Provide the (X, Y) coordinate of the cell's center where the given text is located.  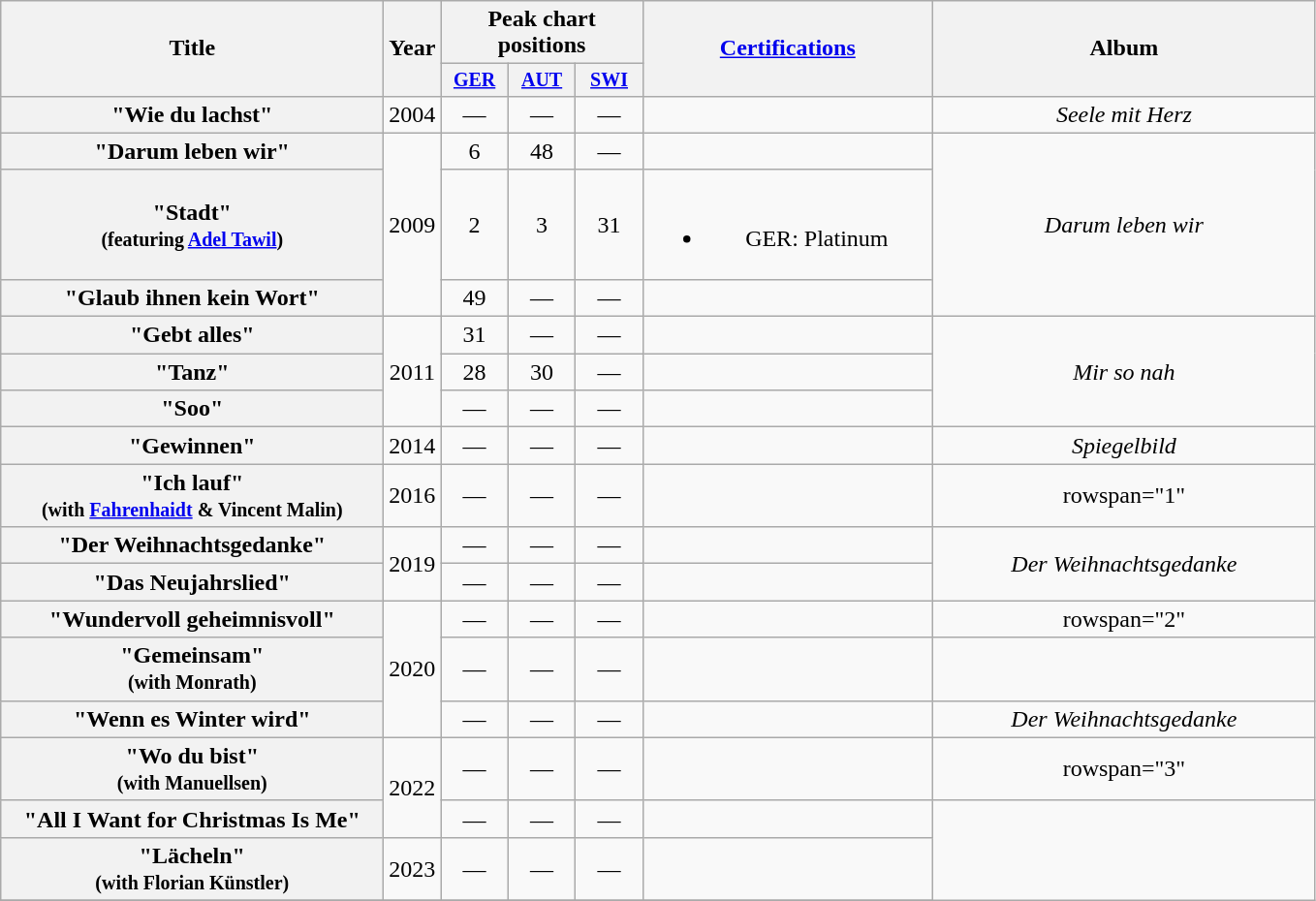
2016 (413, 496)
Mir so nah (1124, 372)
"Gemeinsam" (with Monrath) (192, 668)
"Tanz" (192, 372)
6 (475, 151)
"Glaub ihnen kein Wort" (192, 297)
rowspan="2" (1124, 619)
"Wie du lachst" (192, 114)
Year (413, 48)
2019 (413, 564)
30 (541, 372)
2023 (413, 868)
GER (475, 79)
2014 (413, 446)
AUT (541, 79)
"Darum leben wir" (192, 151)
2011 (413, 372)
Title (192, 48)
Certifications (787, 48)
Darum leben wir (1124, 225)
Album (1124, 48)
"Wenn es Winter wird" (192, 719)
2004 (413, 114)
3 (541, 225)
"Soo" (192, 409)
SWI (609, 79)
"Stadt" (featuring Adel Tawil) (192, 225)
rowspan="3" (1124, 769)
"Wo du bist" (with Manuellsen) (192, 769)
"Lächeln" (with Florian Künstler) (192, 868)
2020 (413, 668)
rowspan="1" (1124, 496)
"Ich lauf" (with Fahrenhaidt & Vincent Malin) (192, 496)
"Wundervoll geheimnisvoll" (192, 619)
49 (475, 297)
2 (475, 225)
Seele mit Herz (1124, 114)
Spiegelbild (1124, 446)
"Gewinnen" (192, 446)
GER: Platinum (787, 225)
48 (541, 151)
"Das Neujahrslied" (192, 582)
28 (475, 372)
"Der Weihnachtsgedanke" (192, 545)
2022 (413, 787)
2009 (413, 225)
"All I Want for Christmas Is Me" (192, 819)
Peak chart positions (542, 33)
"Gebt alles" (192, 335)
